Search for the cell housing the specified text and yield its [x, y] center coordinate. 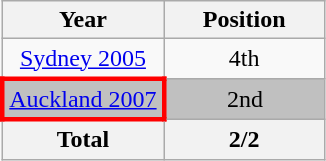
Auckland 2007 [82, 98]
Total [82, 139]
4th [244, 59]
Sydney 2005 [82, 59]
2/2 [244, 139]
2nd [244, 98]
Year [82, 20]
Position [244, 20]
